Determine the [X, Y] coordinate at the center of the cell enclosing the given text.  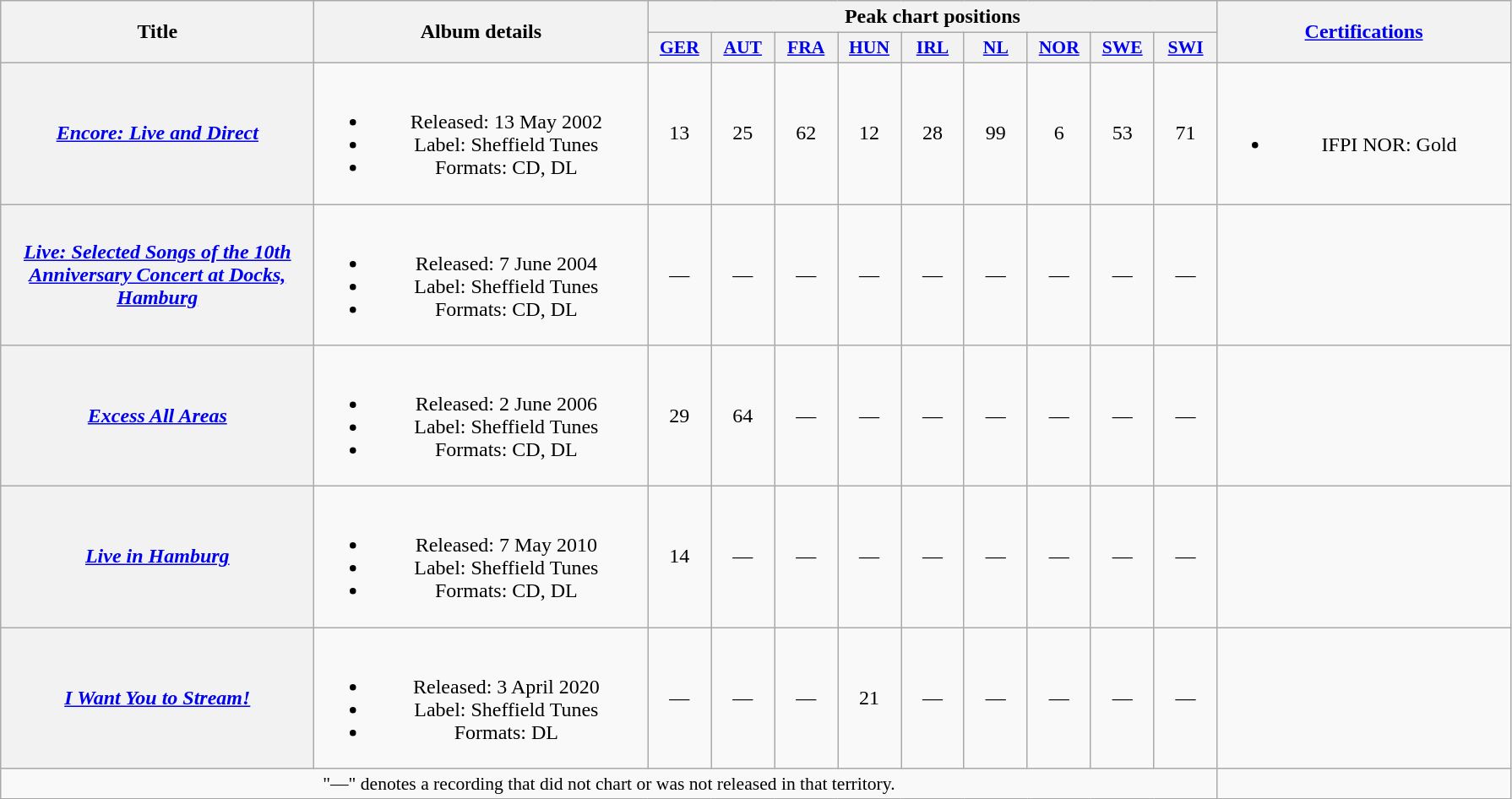
62 [806, 133]
Released: 2 June 2006Label: Sheffield TunesFormats: CD, DL [481, 416]
Released: 3 April 2020Label: Sheffield TunesFormats: DL [481, 698]
28 [933, 133]
71 [1186, 133]
AUT [743, 48]
6 [1059, 133]
25 [743, 133]
IRL [933, 48]
53 [1122, 133]
FRA [806, 48]
HUN [870, 48]
13 [679, 133]
Live: Selected Songs of the 10th Anniversary Concert at Docks, Hamburg [157, 275]
Peak chart positions [933, 17]
Title [157, 32]
"—" denotes a recording that did not chart or was not released in that territory. [609, 784]
Encore: Live and Direct [157, 133]
SWE [1122, 48]
Live in Hamburg [157, 557]
14 [679, 557]
I Want You to Stream! [157, 698]
21 [870, 698]
GER [679, 48]
12 [870, 133]
29 [679, 416]
NL [995, 48]
99 [995, 133]
NOR [1059, 48]
Released: 13 May 2002Label: Sheffield TunesFormats: CD, DL [481, 133]
64 [743, 416]
Excess All Areas [157, 416]
Album details [481, 32]
SWI [1186, 48]
IFPI NOR: Gold [1363, 133]
Certifications [1363, 32]
Released: 7 June 2004Label: Sheffield TunesFormats: CD, DL [481, 275]
Released: 7 May 2010Label: Sheffield TunesFormats: CD, DL [481, 557]
